Output the (X, Y) coordinate of the center of the cell containing the given text.  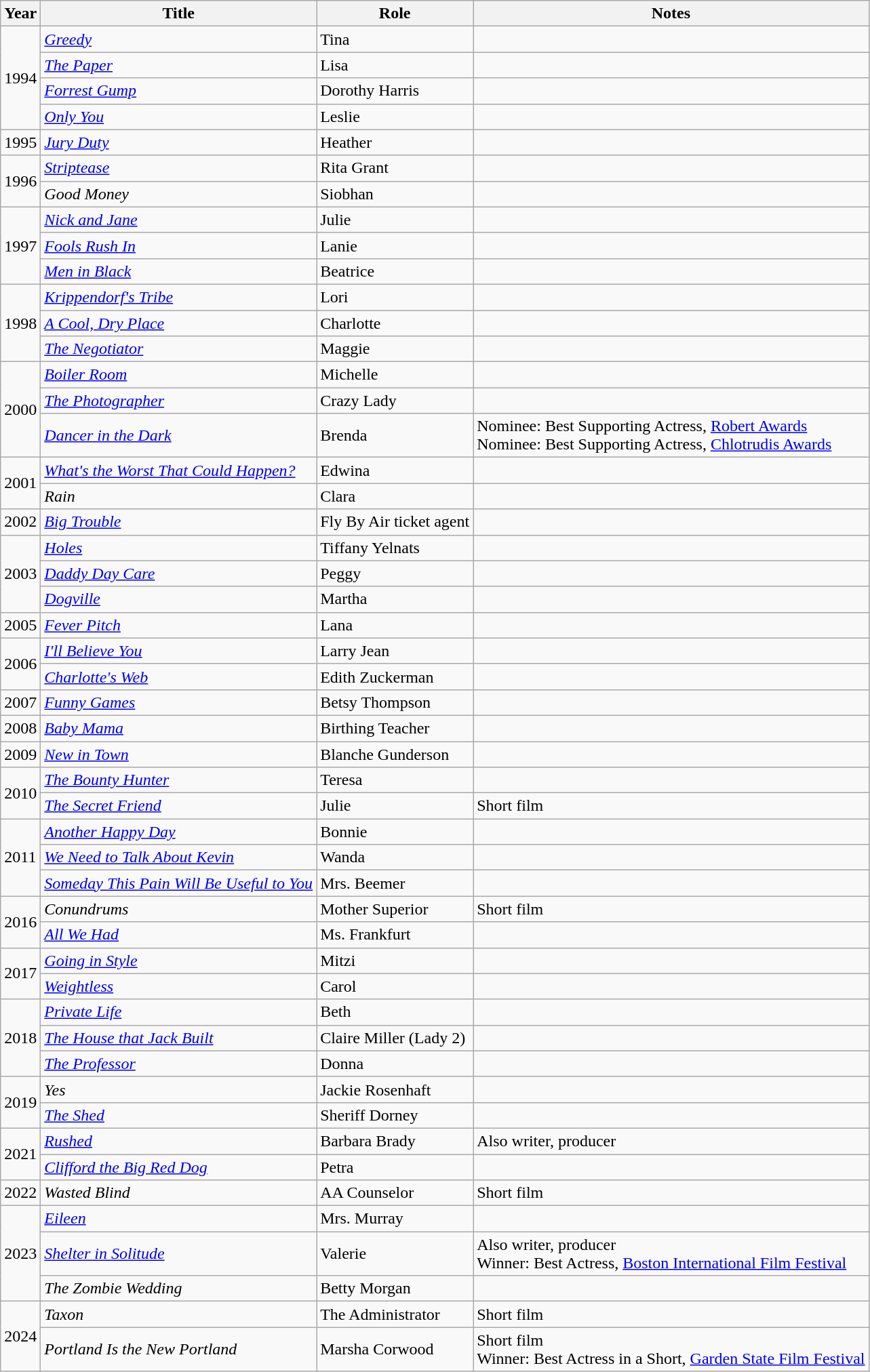
The House that Jack Built (179, 1038)
Edwina (395, 470)
Taxon (179, 1314)
I'll Believe You (179, 651)
2019 (20, 1102)
Teresa (395, 780)
Rushed (179, 1141)
Fools Rush In (179, 245)
2000 (20, 409)
Tina (395, 39)
Fever Pitch (179, 625)
2023 (20, 1254)
Someday This Pain Will Be Useful to You (179, 883)
Siobhan (395, 194)
2024 (20, 1337)
We Need to Talk About Kevin (179, 857)
Nominee: Best Supporting Actress, Robert AwardsNominee: Best Supporting Actress, Chlotrudis Awards (671, 435)
Nick and Jane (179, 220)
Dancer in the Dark (179, 435)
Shelter in Solitude (179, 1254)
Mother Superior (395, 909)
Beatrice (395, 271)
Carol (395, 986)
Portland Is the New Portland (179, 1349)
Krippendorf's Tribe (179, 297)
Holes (179, 548)
Rita Grant (395, 168)
The Professor (179, 1064)
Tiffany Yelnats (395, 548)
Lana (395, 625)
Lanie (395, 245)
2006 (20, 664)
Blanche Gunderson (395, 754)
Dogville (179, 599)
The Bounty Hunter (179, 780)
Lori (395, 297)
Also writer, producer (671, 1141)
1995 (20, 142)
The Secret Friend (179, 806)
The Zombie Wedding (179, 1289)
Charlotte's Web (179, 677)
1994 (20, 78)
Rain (179, 496)
Short filmWinner: Best Actress in a Short, Garden State Film Festival (671, 1349)
The Negotiator (179, 349)
2007 (20, 702)
Striptease (179, 168)
Donna (395, 1064)
Men in Black (179, 271)
2009 (20, 754)
Year (20, 14)
Claire Miller (Lady 2) (395, 1038)
2008 (20, 728)
2021 (20, 1154)
2010 (20, 793)
The Photographer (179, 401)
The Paper (179, 65)
Weightless (179, 986)
Jackie Rosenhaft (395, 1089)
Greedy (179, 39)
AA Counselor (395, 1193)
Brenda (395, 435)
Private Life (179, 1012)
Big Trouble (179, 522)
Peggy (395, 573)
Daddy Day Care (179, 573)
2002 (20, 522)
Edith Zuckerman (395, 677)
Good Money (179, 194)
Conundrums (179, 909)
2003 (20, 573)
1997 (20, 245)
Maggie (395, 349)
Funny Games (179, 702)
All We Had (179, 935)
2022 (20, 1193)
Betsy Thompson (395, 702)
Mitzi (395, 961)
Heather (395, 142)
Title (179, 14)
Michelle (395, 375)
Ms. Frankfurt (395, 935)
What's the Worst That Could Happen? (179, 470)
Martha (395, 599)
New in Town (179, 754)
Another Happy Day (179, 832)
Bonnie (395, 832)
Dorothy Harris (395, 91)
Notes (671, 14)
Eileen (179, 1219)
Leslie (395, 117)
2011 (20, 857)
Sheriff Dorney (395, 1115)
Forrest Gump (179, 91)
1996 (20, 181)
Charlotte (395, 323)
Wasted Blind (179, 1193)
The Administrator (395, 1314)
2016 (20, 922)
Betty Morgan (395, 1289)
Marsha Corwood (395, 1349)
Also writer, producerWinner: Best Actress, Boston International Film Festival (671, 1254)
1998 (20, 323)
Yes (179, 1089)
Clifford the Big Red Dog (179, 1167)
Baby Mama (179, 728)
Boiler Room (179, 375)
The Shed (179, 1115)
Only You (179, 117)
Valerie (395, 1254)
2017 (20, 973)
Mrs. Murray (395, 1219)
Petra (395, 1167)
Larry Jean (395, 651)
Clara (395, 496)
Beth (395, 1012)
2018 (20, 1038)
Barbara Brady (395, 1141)
A Cool, Dry Place (179, 323)
Wanda (395, 857)
Role (395, 14)
Jury Duty (179, 142)
2005 (20, 625)
Mrs. Beemer (395, 883)
Birthing Teacher (395, 728)
Fly By Air ticket agent (395, 522)
Crazy Lady (395, 401)
Lisa (395, 65)
Going in Style (179, 961)
2001 (20, 483)
